Output the [x, y] coordinate of the center of the cell containing the given text.  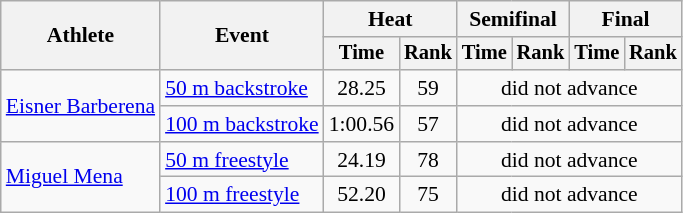
100 m backstroke [242, 124]
50 m freestyle [242, 160]
75 [428, 195]
1:00.56 [362, 124]
50 m backstroke [242, 88]
78 [428, 160]
Athlete [80, 36]
52.20 [362, 195]
Event [242, 36]
Semifinal [513, 19]
Miguel Mena [80, 178]
59 [428, 88]
Final [625, 19]
28.25 [362, 88]
100 m freestyle [242, 195]
Eisner Barberena [80, 106]
24.19 [362, 160]
Heat [390, 19]
57 [428, 124]
